Capture the cell that displays the provided text and extract its [x, y] central coordinate. 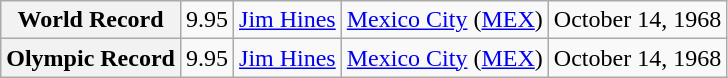
Olympic Record [91, 58]
World Record [91, 20]
